Scan for the cell matching the given text and deliver its [X, Y] coordinate at center. 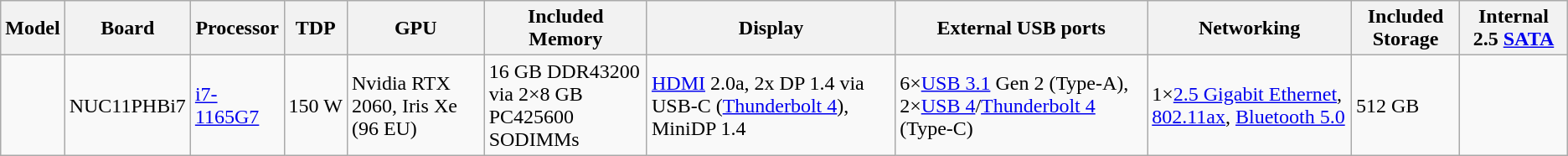
Board [127, 29]
Internal 2.5 SATA [1514, 29]
Networking [1250, 29]
Nvidia RTX 2060, Iris Xe (96 EU) [415, 106]
i7-1165G7 [237, 106]
Display [771, 29]
External USB ports [1022, 29]
Model [33, 29]
16 GB DDR43200via 2×8 GB PC425600 SODIMMs [565, 106]
150 W [315, 106]
1×2.5 Gigabit Ethernet, 802.11ax, Bluetooth 5.0 [1250, 106]
Included Memory [565, 29]
NUC11PHBi7 [127, 106]
GPU [415, 29]
Processor [237, 29]
TDP [315, 29]
512 GB [1406, 106]
Included Storage [1406, 29]
HDMI 2.0a, 2x DP 1.4 via USB-C (Thunderbolt 4), MiniDP 1.4 [771, 106]
6×USB 3.1 Gen 2 (Type-A), 2×USB 4/Thunderbolt 4 (Type-C) [1022, 106]
